Find where the given text appears and provide that cell's center as [x, y] coordinate. 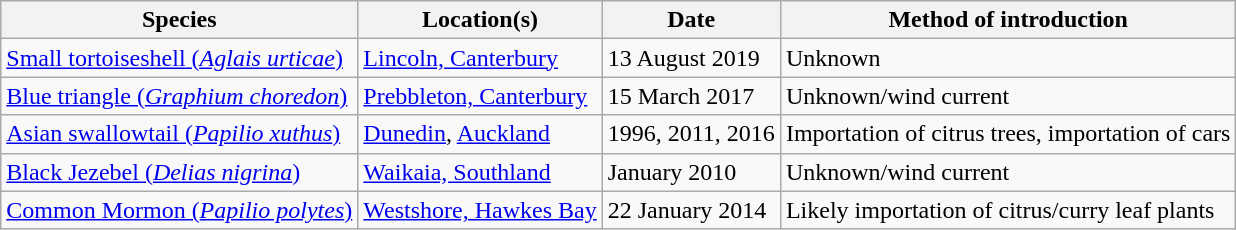
January 2010 [691, 172]
Common Mormon (Papilio polytes) [180, 210]
Unknown [1008, 58]
Dunedin, Auckland [480, 134]
13 August 2019 [691, 58]
Asian swallowtail (Papilio xuthus) [180, 134]
1996, 2011, 2016 [691, 134]
15 March 2017 [691, 96]
Species [180, 20]
22 January 2014 [691, 210]
Likely importation of citrus/curry leaf plants [1008, 210]
Importation of citrus trees, importation of cars [1008, 134]
Waikaia, Southland [480, 172]
Date [691, 20]
Westshore, Hawkes Bay [480, 210]
Method of introduction [1008, 20]
Small tortoiseshell (Aglais urticae) [180, 58]
Black Jezebel (Delias nigrina) [180, 172]
Prebbleton, Canterbury [480, 96]
Lincoln, Canterbury [480, 58]
Blue triangle (Graphium choredon) [180, 96]
Location(s) [480, 20]
